Return the [X, Y] coordinate for the center point of the cell that contains the specified text.  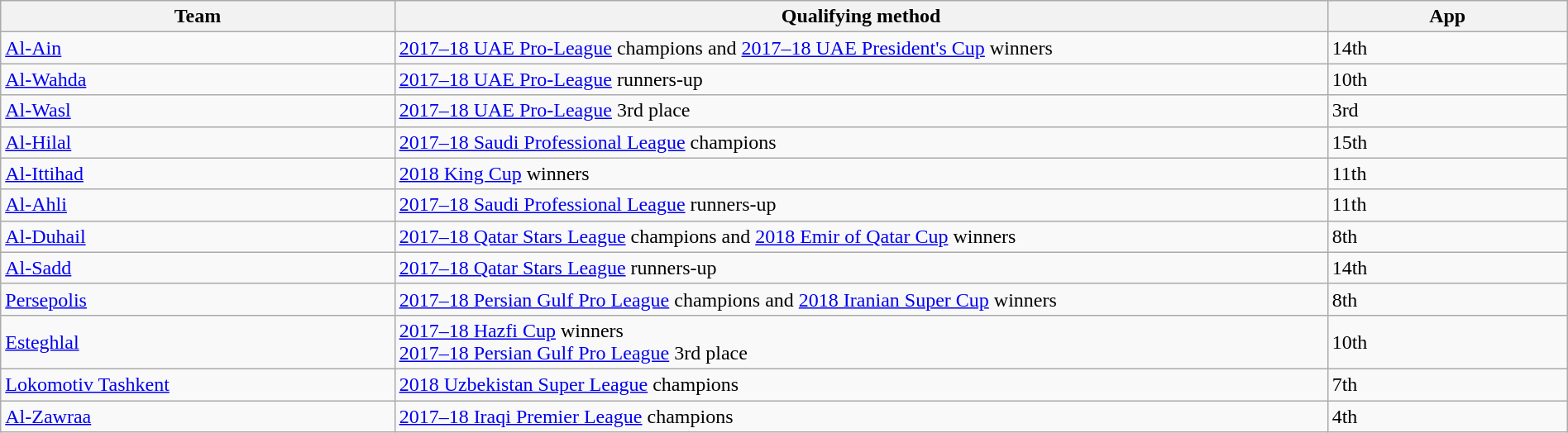
2017–18 Qatar Stars League runners-up [861, 268]
2017–18 UAE Pro-League champions and 2017–18 UAE President's Cup winners [861, 48]
2017–18 Persian Gulf Pro League champions and 2018 Iranian Super Cup winners [861, 299]
Al-Ittihad [198, 174]
4th [1447, 416]
Al-Ahli [198, 205]
Lokomotiv Tashkent [198, 384]
Team [198, 17]
2018 King Cup winners [861, 174]
Al-Duhail [198, 236]
15th [1447, 142]
2017–18 Iraqi Premier League champions [861, 416]
2017–18 Hazfi Cup winners2017–18 Persian Gulf Pro League 3rd place [861, 342]
2017–18 Saudi Professional League champions [861, 142]
2017–18 UAE Pro-League 3rd place [861, 111]
Al-Zawraa [198, 416]
App [1447, 17]
Al-Ain [198, 48]
2017–18 Saudi Professional League runners-up [861, 205]
Al-Wasl [198, 111]
Qualifying method [861, 17]
Al-Sadd [198, 268]
2018 Uzbekistan Super League champions [861, 384]
Persepolis [198, 299]
2017–18 UAE Pro-League runners-up [861, 79]
2017–18 Qatar Stars League champions and 2018 Emir of Qatar Cup winners [861, 236]
7th [1447, 384]
Al-Wahda [198, 79]
Al-Hilal [198, 142]
3rd [1447, 111]
Esteghlal [198, 342]
